Detect which cell encompasses the target text, then output its (x, y) center coordinate. 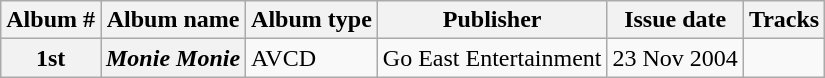
Issue date (675, 20)
AVCD (312, 58)
Album name (172, 20)
Publisher (492, 20)
Tracks (784, 20)
23 Nov 2004 (675, 58)
1st (51, 58)
Monie Monie (172, 58)
Album # (51, 20)
Album type (312, 20)
Go East Entertainment (492, 58)
